Find where the given text appears and provide that cell's center as [X, Y] coordinate. 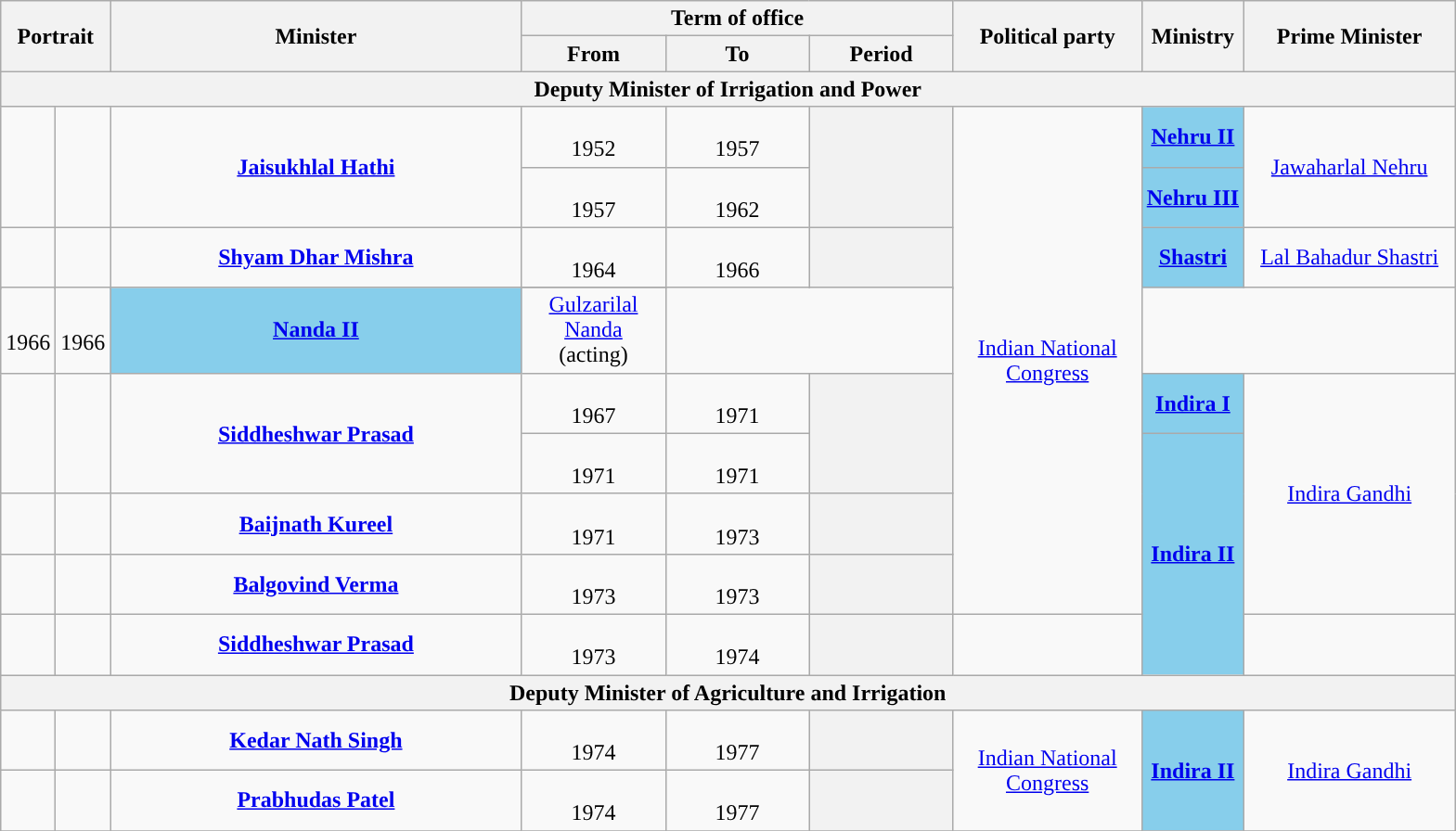
Indira I [1192, 403]
Prabhudas Patel [316, 801]
1962 [737, 197]
Term of office [737, 19]
Nanda II [316, 330]
Lal Bahadur Shastri [1349, 258]
Deputy Minister of Agriculture and Irrigation [728, 693]
Jawaharlal Nehru [1349, 167]
Period [882, 54]
Deputy Minister of Irrigation and Power [728, 89]
1967 [594, 403]
Jaisukhlal Hathi [316, 167]
1952 [594, 137]
Shyam Dhar Mishra [316, 258]
Minister [316, 36]
Balgovind Verma [316, 584]
Shastri [1192, 258]
1964 [594, 258]
Political party [1047, 36]
Kedar Nath Singh [316, 740]
Prime Minister [1349, 36]
Portrait [56, 36]
Baijnath Kureel [316, 523]
To [737, 54]
Nehru II [1192, 137]
Ministry [1192, 36]
From [594, 54]
Nehru III [1192, 197]
Gulzarilal Nanda(acting) [594, 330]
